Find where the given text appears and provide that cell's center as (x, y) coordinate. 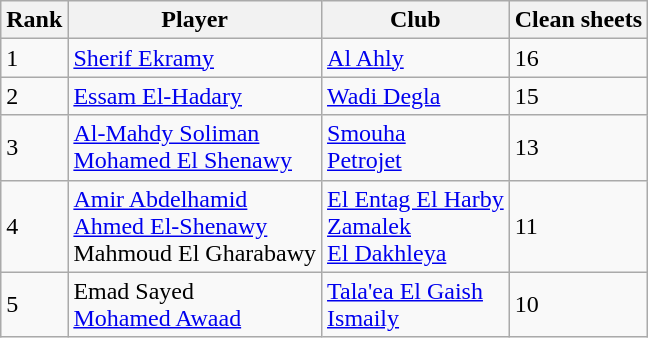
Club (416, 20)
Al Ahly (416, 58)
1 (34, 58)
Sherif Ekramy (195, 58)
3 (34, 148)
11 (578, 226)
Amir AbdelhamidAhmed El-ShenawyMahmoud El Gharabawy (195, 226)
Rank (34, 20)
10 (578, 304)
15 (578, 96)
5 (34, 304)
Player (195, 20)
SmouhaPetrojet (416, 148)
2 (34, 96)
Essam El-Hadary (195, 96)
Al-Mahdy SolimanMohamed El Shenawy (195, 148)
13 (578, 148)
Tala'ea El GaishIsmaily (416, 304)
4 (34, 226)
Emad SayedMohamed Awaad (195, 304)
El Entag El HarbyZamalekEl Dakhleya (416, 226)
16 (578, 58)
Wadi Degla (416, 96)
Clean sheets (578, 20)
